Capture the cell that displays the provided text and extract its (x, y) central coordinate. 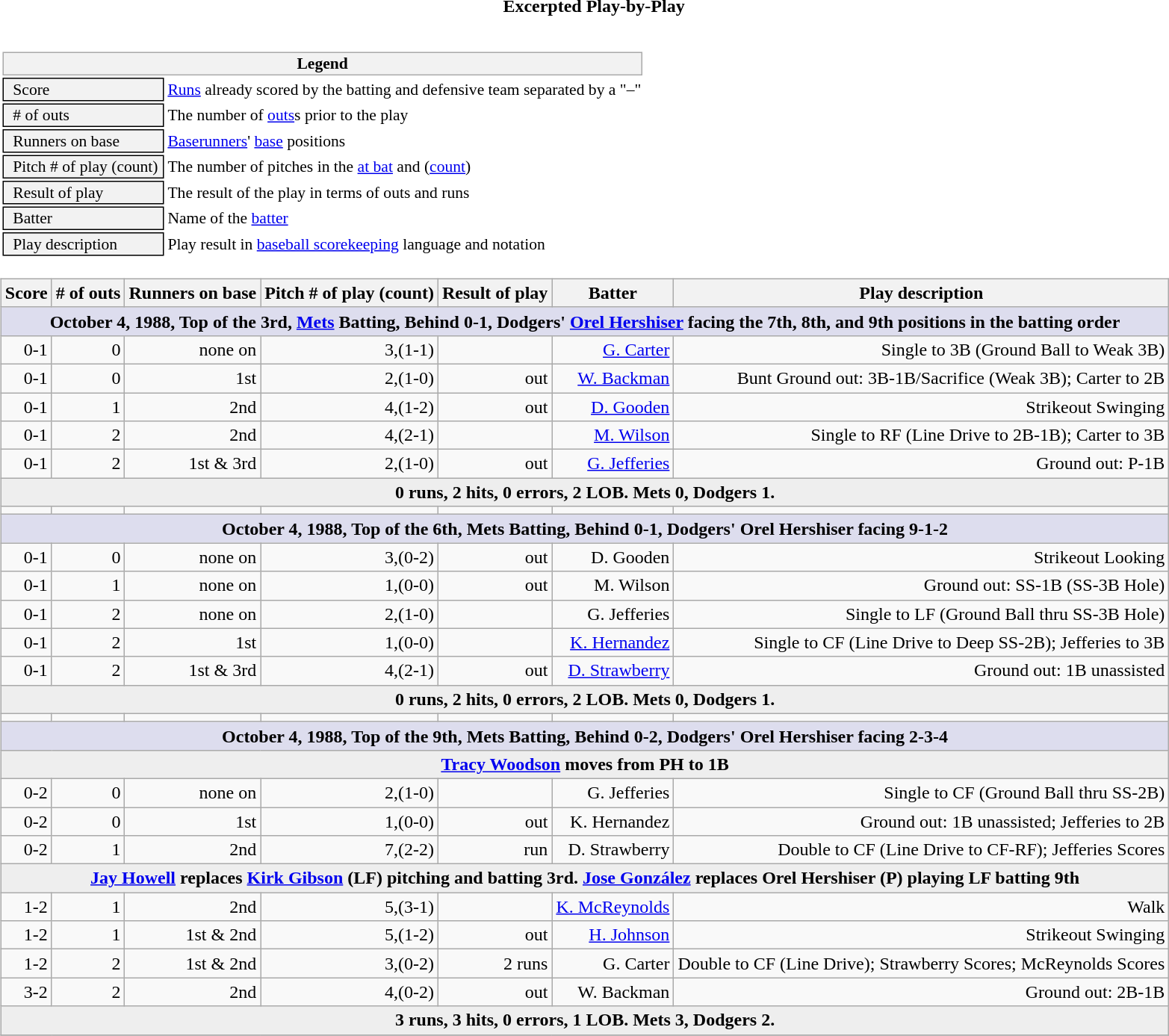
Strikeout Looking (922, 557)
Play result in baseball scorekeeping language and notation (405, 244)
Ground out: P-1B (922, 464)
run (494, 850)
Walk (922, 907)
4,(1-2) (350, 407)
Single to CF (Line Drive to Deep SS-2B); Jefferies to 3B (922, 642)
October 4, 1988, Top of the 6th, Mets Batting, Behind 0-1, Dodgers' Orel Hershiser facing 9-1-2 (585, 529)
The result of the play in terms of outs and runs (405, 193)
4,(0-2) (350, 992)
Double to CF (Line Drive); Strawberry Scores; McReynolds Scores (922, 964)
Single to CF (Ground Ball thru SS-2B) (922, 792)
3 runs, 3 hits, 0 errors, 1 LOB. Mets 3, Dodgers 2. (585, 1020)
Ground out: 2B-1B (922, 992)
Double to CF (Line Drive to CF-RF); Jefferies Scores (922, 850)
Ground out: 1B unassisted (922, 671)
Single to 3B (Ground Ball to Weak 3B) (922, 350)
H. Johnson (613, 935)
2 runs (494, 964)
Legend (323, 64)
October 4, 1988, Top of the 3rd, Mets Batting, Behind 0-1, Dodgers' Orel Hershiser facing the 7th, 8th, and 9th positions in the batting order (585, 321)
Bunt Ground out: 3B-1B/Sacrifice (Weak 3B); Carter to 2B (922, 378)
Runs already scored by the batting and defensive team separated by a "–" (405, 90)
Name of the batter (405, 218)
3,(1-1) (350, 350)
Single to RF (Line Drive to 2B-1B); Carter to 3B (922, 435)
Jay Howell replaces Kirk Gibson (LF) pitching and batting 3rd. Jose González replaces Orel Hershiser (P) playing LF batting 9th (585, 878)
Ground out: SS-1B (SS-3B Hole) (922, 586)
K. McReynolds (613, 907)
The number of outss prior to the play (405, 115)
5,(3-1) (350, 907)
The number of pitches in the at bat and (count) (405, 167)
Tracy Woodson moves from PH to 1B (585, 764)
7,(2-2) (350, 850)
Baserunners' base positions (405, 141)
5,(1-2) (350, 935)
3-2 (26, 992)
October 4, 1988, Top of the 9th, Mets Batting, Behind 0-2, Dodgers' Orel Hershiser facing 2-3-4 (585, 736)
Single to LF (Ground Ball thru SS-3B Hole) (922, 614)
Ground out: 1B unassisted; Jefferies to 2B (922, 821)
